Return the [X, Y] coordinate for the center point of the cell that contains the specified text.  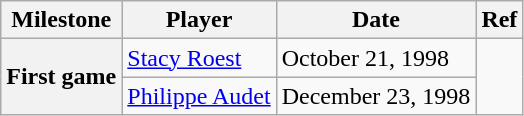
Milestone [62, 20]
Player [199, 20]
Philippe Audet [199, 96]
December 23, 1998 [376, 96]
Date [376, 20]
First game [62, 77]
Stacy Roest [199, 58]
Ref [500, 20]
October 21, 1998 [376, 58]
